Extract the (x, y) coordinate from the center of the cell holding the provided text.  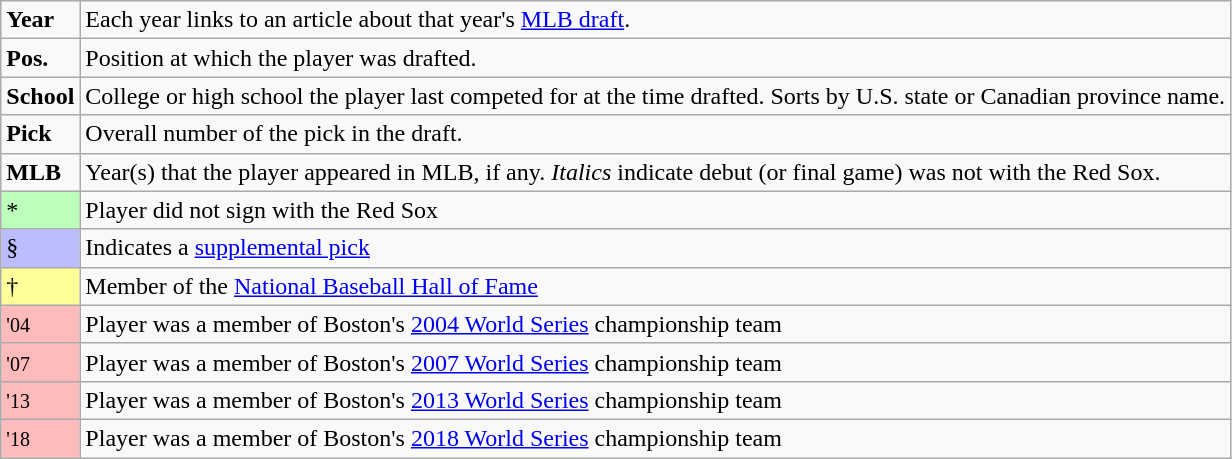
† (40, 286)
'13 (40, 400)
Position at which the player was drafted. (656, 58)
Player did not sign with the Red Sox (656, 210)
Player was a member of Boston's 2007 World Series championship team (656, 362)
Player was a member of Boston's 2013 World Series championship team (656, 400)
'18 (40, 438)
MLB (40, 172)
Player was a member of Boston's 2004 World Series championship team (656, 324)
§ (40, 248)
Year(s) that the player appeared in MLB, if any. Italics indicate debut (or final game) was not with the Red Sox. (656, 172)
'07 (40, 362)
'04 (40, 324)
School (40, 96)
College or high school the player last competed for at the time drafted. Sorts by U.S. state or Canadian province name. (656, 96)
Indicates a supplemental pick (656, 248)
Overall number of the pick in the draft. (656, 134)
Pick (40, 134)
Each year links to an article about that year's MLB draft. (656, 20)
Player was a member of Boston's 2018 World Series championship team (656, 438)
Pos. (40, 58)
Year (40, 20)
* (40, 210)
Member of the National Baseball Hall of Fame (656, 286)
